Capture the cell that displays the provided text and extract its (X, Y) central coordinate. 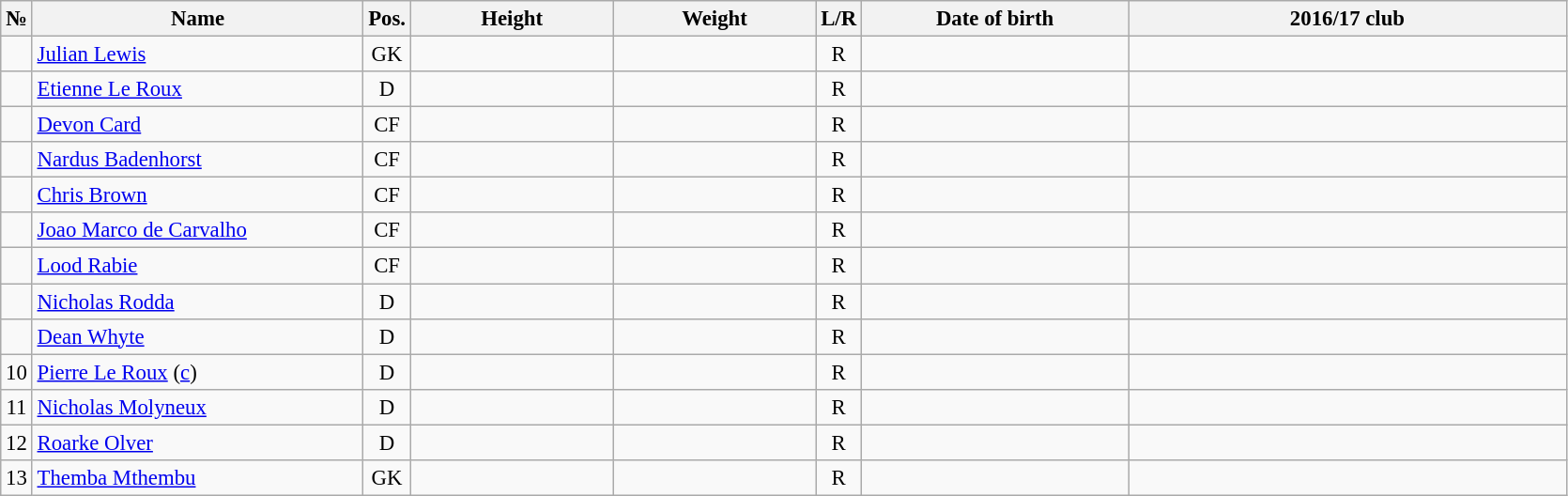
Joao Marco de Carvalho (197, 230)
Devon Card (197, 125)
Nicholas Molyneux (197, 407)
Dean Whyte (197, 336)
Themba Mthembu (197, 478)
Height (512, 19)
Date of birth (994, 19)
L/R (839, 19)
Nicholas Rodda (197, 302)
Nardus Badenhorst (197, 160)
Name (197, 19)
13 (17, 478)
Julian Lewis (197, 54)
№ (17, 19)
11 (17, 407)
Etienne Le Roux (197, 89)
10 (17, 372)
Weight (715, 19)
2016/17 club (1348, 19)
Chris Brown (197, 195)
12 (17, 442)
Pos. (387, 19)
Pierre Le Roux (c) (197, 372)
Lood Rabie (197, 266)
Roarke Olver (197, 442)
